Find where the given text appears and provide that cell's center as (x, y) coordinate. 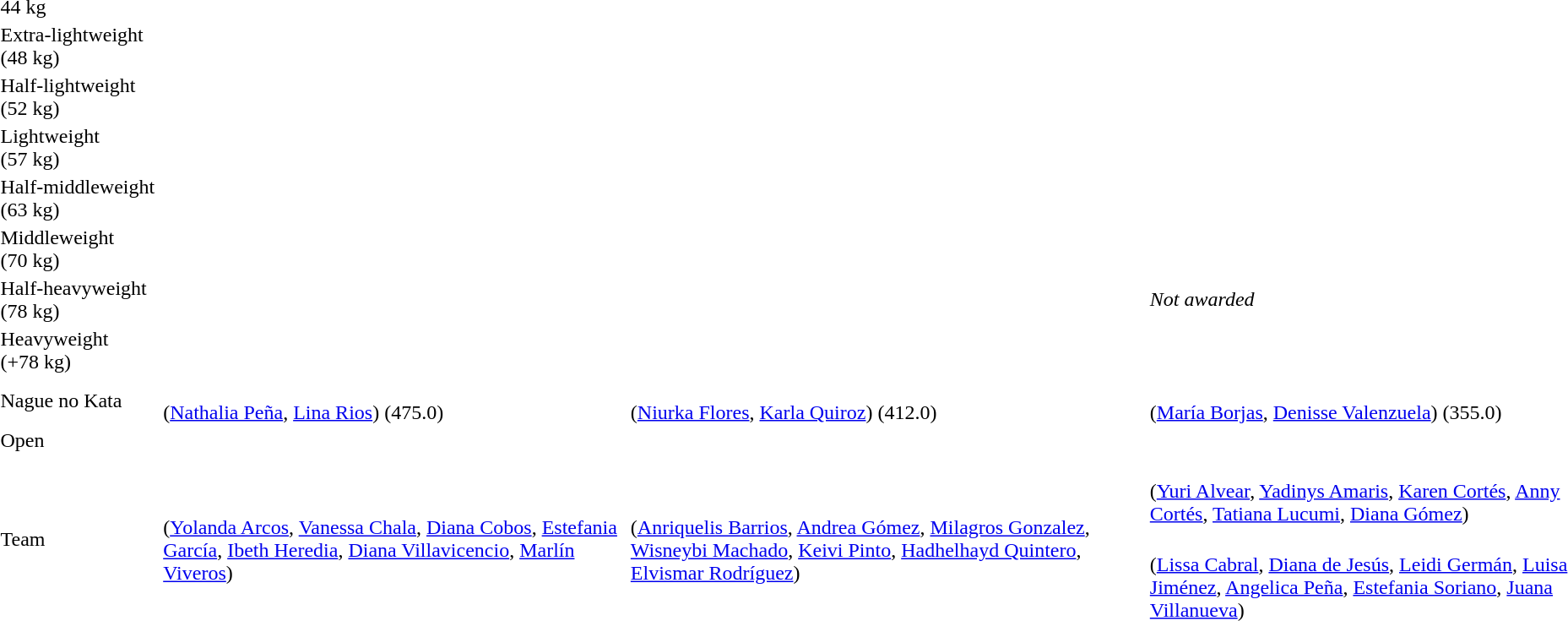
(Niurka Flores, Karla Quiroz) (412.0) (887, 400)
(Nathalia Peña, Lina Rios) (475.0) (395, 400)
